Return the (X, Y) coordinate for the center point of the cell that contains the specified text.  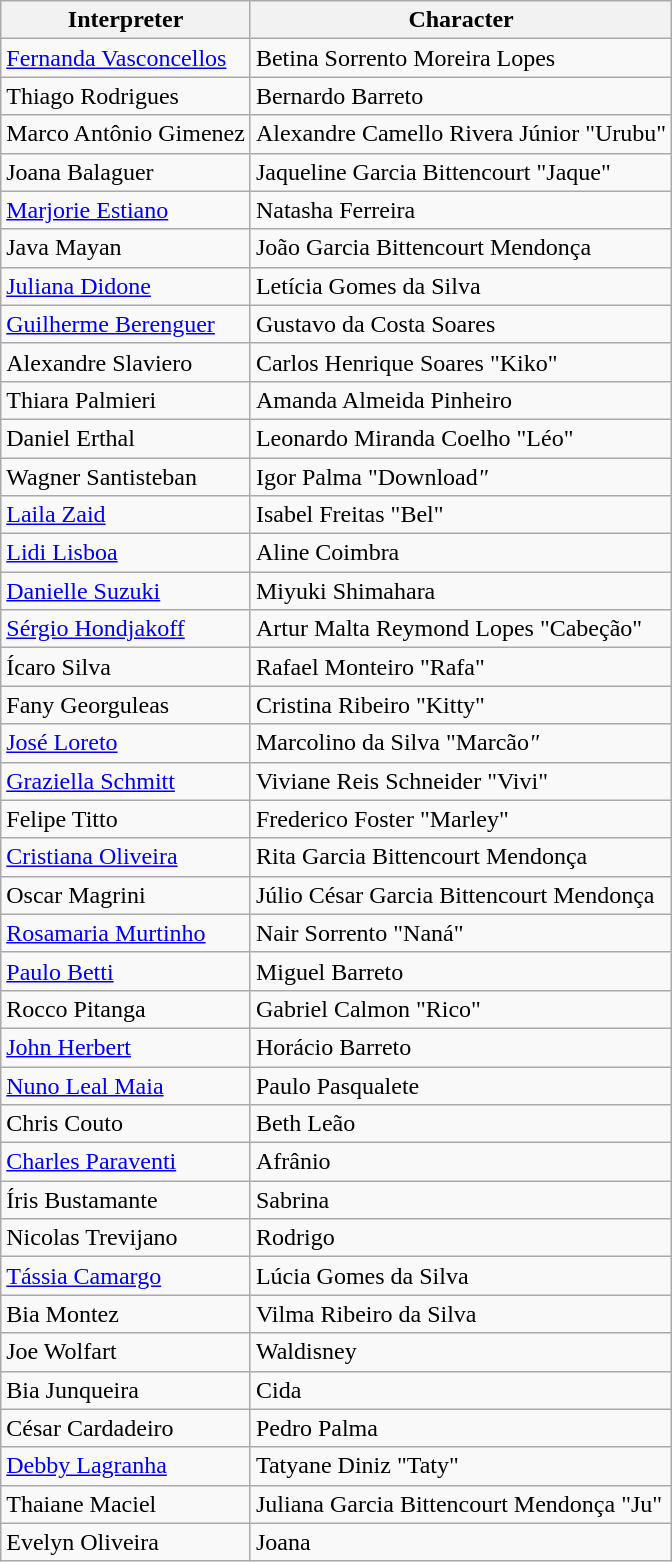
Rita Garcia Bittencourt Mendonça (460, 857)
Gabriel Calmon "Rico" (460, 1009)
Bernardo Barreto (460, 96)
Carlos Henrique Soares "Kiko" (460, 362)
Horácio Barreto (460, 1047)
Igor Palma "Download" (460, 477)
Artur Malta Reymond Lopes "Cabeção" (460, 629)
Aline Coimbra (460, 553)
Joana (460, 1542)
Paulo Pasqualete (460, 1085)
Frederico Foster "Marley" (460, 819)
Wagner Santisteban (126, 477)
Thiago Rodrigues (126, 96)
Letícia Gomes da Silva (460, 286)
Ícaro Silva (126, 667)
César Cardadeiro (126, 1428)
Thiara Palmieri (126, 400)
Juliana Garcia Bittencourt Mendonça "Ju" (460, 1504)
Alexandre Camello Rivera Júnior "Urubu" (460, 134)
Chris Couto (126, 1124)
Nicolas Trevijano (126, 1238)
Juliana Didone (126, 286)
Miyuki Shimahara (460, 591)
Marco Antônio Gimenez (126, 134)
Leonardo Miranda Coelho "Léo" (460, 438)
Cristiana Oliveira (126, 857)
Thaiane Maciel (126, 1504)
Marcolino da Silva "Marcão" (460, 743)
Júlio César Garcia Bittencourt Mendonça (460, 895)
Afrânio (460, 1162)
Rodrigo (460, 1238)
Viviane Reis Schneider "Vivi" (460, 781)
Evelyn Oliveira (126, 1542)
Íris Bustamante (126, 1200)
Rosamaria Murtinho (126, 933)
Paulo Betti (126, 971)
Fernanda Vasconcellos (126, 58)
Jaqueline Garcia Bittencourt "Jaque" (460, 172)
João Garcia Bittencourt Mendonça (460, 248)
Daniel Erthal (126, 438)
Felipe Titto (126, 819)
Sérgio Hondjakoff (126, 629)
Danielle Suzuki (126, 591)
Graziella Schmitt (126, 781)
Tatyane Diniz "Taty" (460, 1466)
Lúcia Gomes da Silva (460, 1276)
Joe Wolfart (126, 1352)
Isabel Freitas "Bel" (460, 515)
Nair Sorrento "Naná" (460, 933)
Joana Balaguer (126, 172)
Bia Montez (126, 1314)
Fany Georguleas (126, 705)
Lidi Lisboa (126, 553)
Rocco Pitanga (126, 1009)
Cida (460, 1390)
Sabrina (460, 1200)
Gustavo da Costa Soares (460, 324)
Miguel Barreto (460, 971)
Alexandre Slaviero (126, 362)
Character (460, 20)
Nuno Leal Maia (126, 1085)
Beth Leão (460, 1124)
Cristina Ribeiro "Kitty" (460, 705)
Betina Sorrento Moreira Lopes (460, 58)
Pedro Palma (460, 1428)
Laila Zaid (126, 515)
John Herbert (126, 1047)
Marjorie Estiano (126, 210)
Guilherme Berenguer (126, 324)
Rafael Monteiro "Rafa" (460, 667)
Charles Paraventi (126, 1162)
Interpreter (126, 20)
Tássia Camargo (126, 1276)
José Loreto (126, 743)
Vilma Ribeiro da Silva (460, 1314)
Java Mayan (126, 248)
Debby Lagranha (126, 1466)
Oscar Magrini (126, 895)
Bia Junqueira (126, 1390)
Amanda Almeida Pinheiro (460, 400)
Waldisney (460, 1352)
Natasha Ferreira (460, 210)
